Output the (X, Y) coordinate of the center of the cell containing the given text.  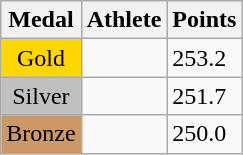
250.0 (204, 134)
Athlete (124, 20)
Silver (41, 96)
Bronze (41, 134)
251.7 (204, 96)
253.2 (204, 58)
Medal (41, 20)
Gold (41, 58)
Points (204, 20)
